Identify which cell holds the provided text, then report its (X, Y) central coordinate. 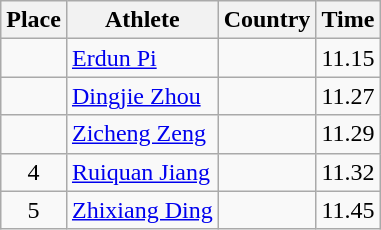
Time (348, 20)
Place (34, 20)
11.15 (348, 58)
11.27 (348, 96)
Zhixiang Ding (142, 210)
11.29 (348, 134)
Athlete (142, 20)
Ruiquan Jiang (142, 172)
Dingjie Zhou (142, 96)
Zicheng Zeng (142, 134)
Country (267, 20)
11.45 (348, 210)
Erdun Pi (142, 58)
11.32 (348, 172)
4 (34, 172)
5 (34, 210)
